Scan for the cell matching the given text and deliver its [x, y] coordinate at center. 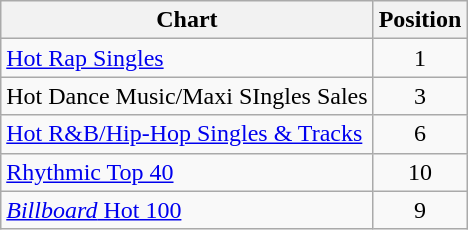
3 [420, 96]
9 [420, 210]
Chart [187, 20]
Billboard Hot 100 [187, 210]
10 [420, 172]
6 [420, 134]
Hot Rap Singles [187, 58]
Position [420, 20]
1 [420, 58]
Hot Dance Music/Maxi SIngles Sales [187, 96]
Rhythmic Top 40 [187, 172]
Hot R&B/Hip-Hop Singles & Tracks [187, 134]
